Pinpoint the cell where the given text exists, returning its [x, y] midpoint coordinate. 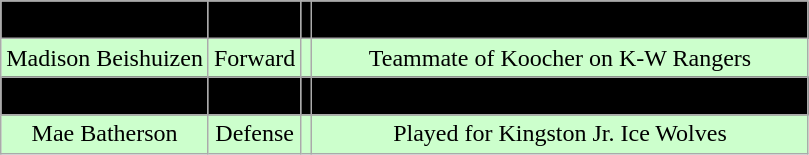
National Champion with Saskatchewan U18 Team [560, 96]
Played for the Kitchener-Waterloo Rangers [560, 20]
Defense [254, 134]
Mae Batherson [105, 134]
Teammate of Koocher on K-W Rangers [560, 58]
Anna Leschyshyn [105, 96]
Madison Beishuizen [105, 58]
Brynn Koocher [105, 20]
Played for Kingston Jr. Ice Wolves [560, 134]
